Extract the (x, y) coordinate from the center of the cell holding the provided text.  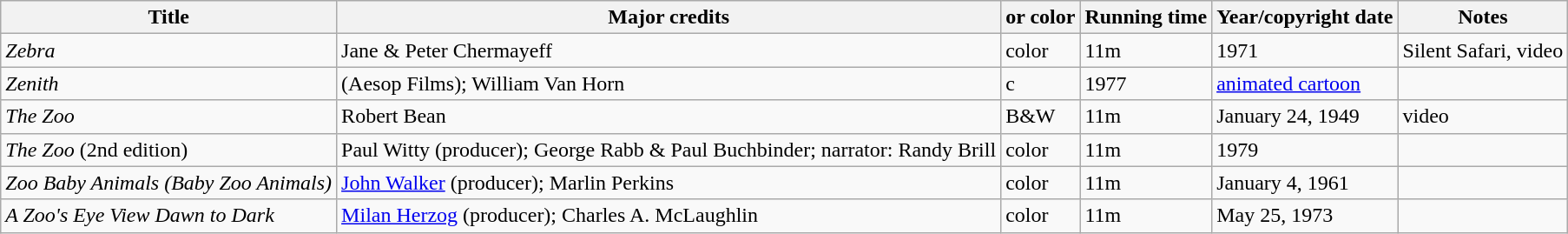
1971 (1305, 50)
A Zoo's Eye View Dawn to Dark (168, 216)
1979 (1305, 150)
Zenith (168, 84)
Major credits (669, 17)
The Zoo (168, 117)
animated cartoon (1305, 84)
or color (1040, 17)
Zoo Baby Animals (Baby Zoo Animals) (168, 183)
John Walker (producer); Marlin Perkins (669, 183)
The Zoo (2nd edition) (168, 150)
Jane & Peter Chermayeff (669, 50)
January 24, 1949 (1305, 117)
Zebra (168, 50)
Paul Witty (producer); George Rabb & Paul Buchbinder; narrator: Randy Brill (669, 150)
May 25, 1973 (1305, 216)
January 4, 1961 (1305, 183)
B&W (1040, 117)
Notes (1483, 17)
1977 (1146, 84)
Running time (1146, 17)
Milan Herzog (producer); Charles A. McLaughlin (669, 216)
video (1483, 117)
Title (168, 17)
Silent Safari, video (1483, 50)
Year/copyright date (1305, 17)
c (1040, 84)
Robert Bean (669, 117)
(Aesop Films); William Van Horn (669, 84)
